Identify which cell holds the provided text, then report its [X, Y] central coordinate. 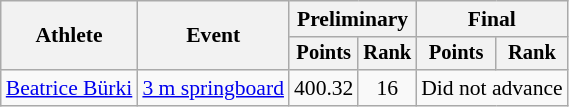
Did not advance [492, 88]
Preliminary [352, 19]
Event [213, 36]
Beatrice Bürki [70, 88]
3 m springboard [213, 88]
16 [387, 88]
Athlete [70, 36]
400.32 [324, 88]
Final [492, 19]
